From the cell containing the given text, extract its center point as [X, Y] coordinate. 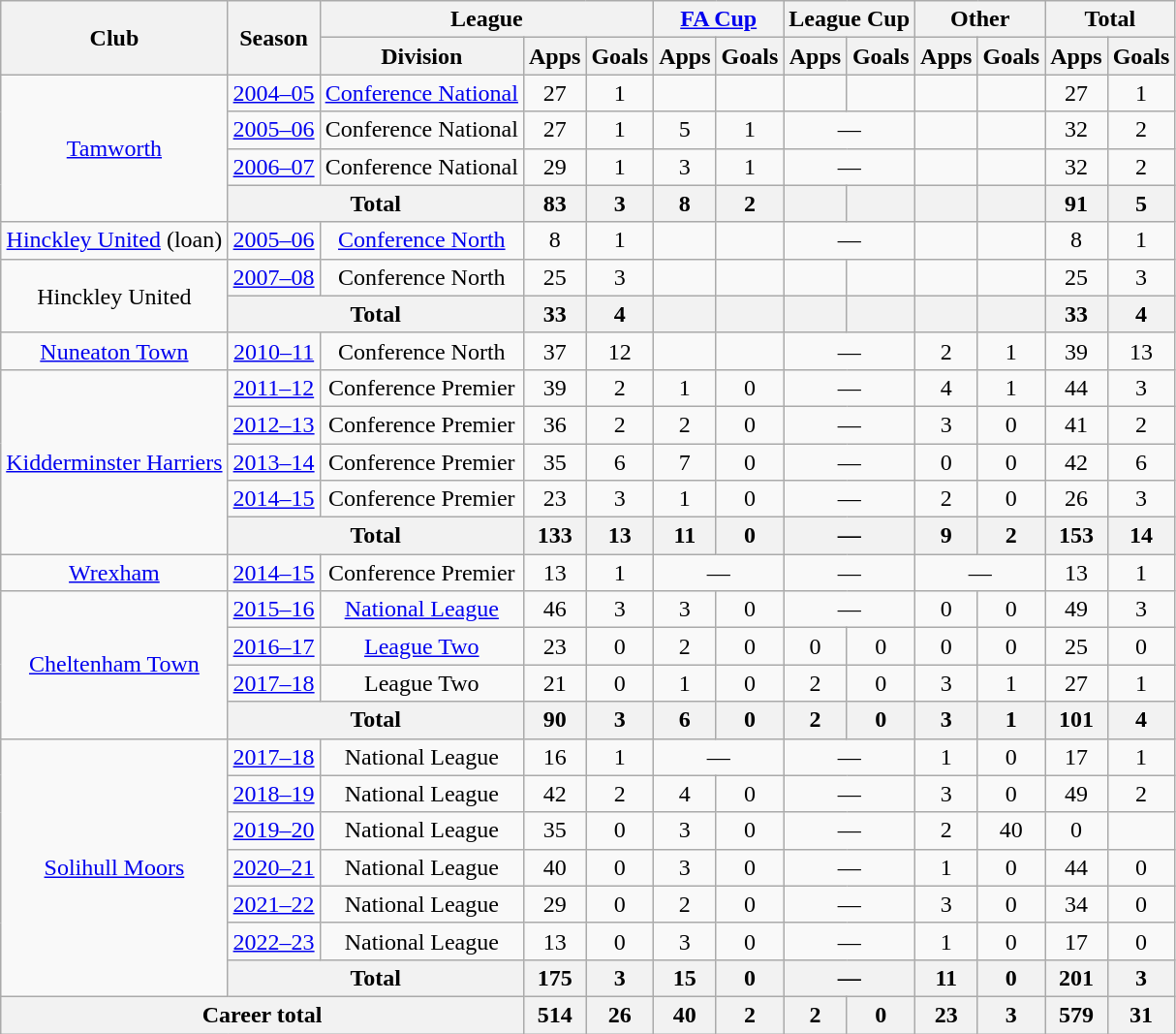
21 [554, 683]
League [486, 19]
Solihull Moors [114, 867]
37 [554, 351]
2006–07 [273, 167]
46 [554, 610]
2011–12 [273, 388]
Season [273, 38]
League Cup [850, 19]
41 [1076, 424]
36 [554, 424]
153 [1076, 536]
514 [554, 1015]
2016–17 [273, 646]
Hinckley United [114, 296]
Tamworth [114, 148]
Other [980, 19]
FA Cup [719, 19]
7 [685, 462]
2007–08 [273, 277]
90 [554, 720]
2021–22 [273, 904]
2012–13 [273, 424]
Hinckley United (loan) [114, 240]
14 [1141, 536]
2004–05 [273, 93]
83 [554, 204]
91 [1076, 204]
15 [685, 978]
579 [1076, 1015]
2013–14 [273, 462]
Wrexham [114, 573]
101 [1076, 720]
31 [1141, 1015]
2010–11 [273, 351]
16 [554, 757]
Division [421, 56]
2018–19 [273, 794]
9 [946, 536]
Club [114, 38]
2015–16 [273, 610]
133 [554, 536]
Nuneaton Town [114, 351]
175 [554, 978]
Cheltenham Town [114, 665]
2019–20 [273, 830]
34 [1076, 904]
Kidderminster Harriers [114, 461]
12 [620, 351]
Career total [263, 1015]
2020–21 [273, 867]
2022–23 [273, 941]
201 [1076, 978]
